From the cell containing the given text, extract its center point as (X, Y) coordinate. 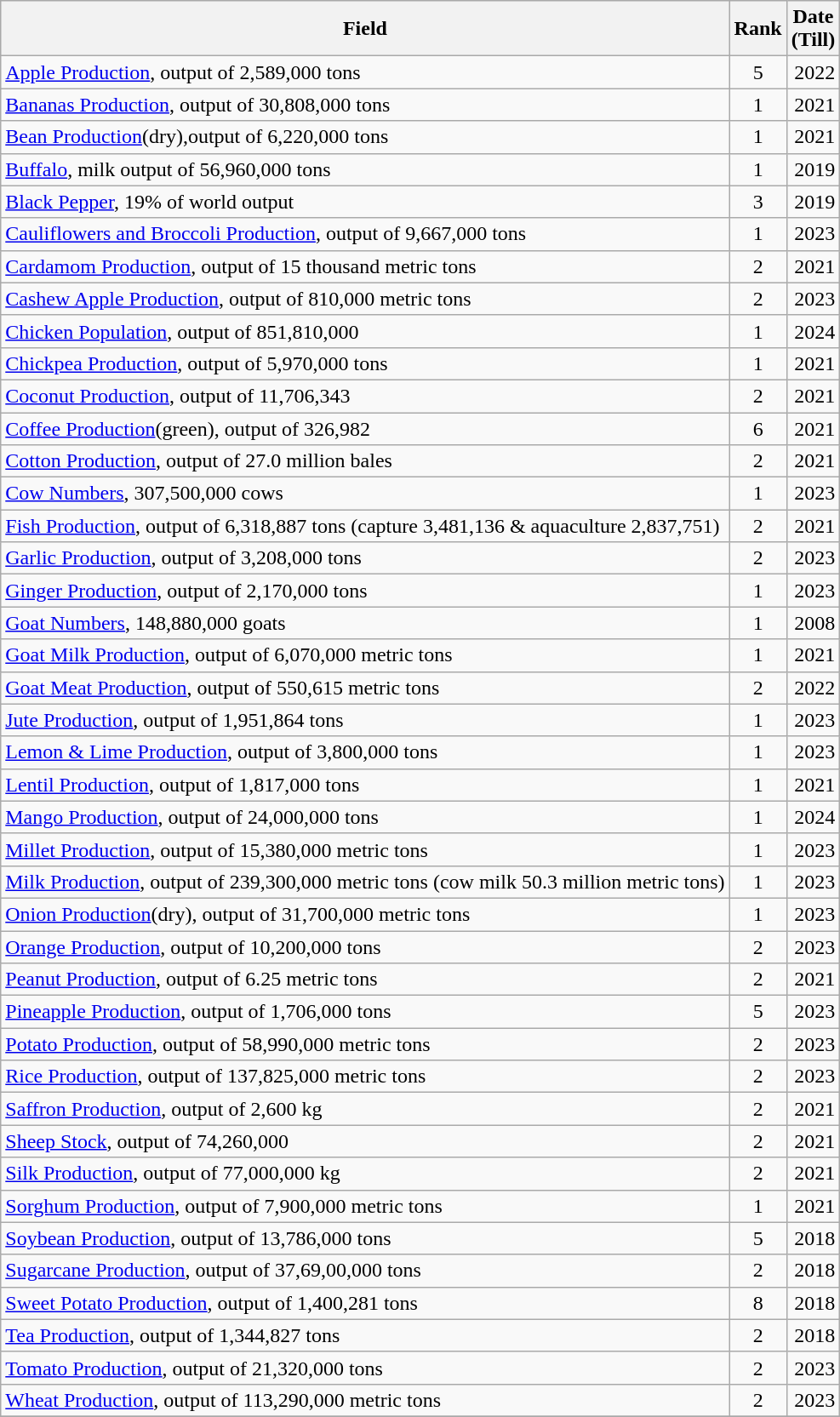
Potato Production, output of 58,990,000 metric tons (365, 1044)
Saffron Production, output of 2,600 kg (365, 1109)
Garlic Production, output of 3,208,000 tons (365, 558)
Rank (757, 29)
Tea Production, output of 1,344,827 tons (365, 1335)
Goat Meat Production, output of 550,615 metric tons (365, 688)
Rice Production, output of 137,825,000 metric tons (365, 1077)
Fish Production, output of 6,318,887 tons (capture 3,481,136 & aquaculture 2,837,751) (365, 526)
Goat Milk Production, output of 6,070,000 metric tons (365, 655)
Apple Production, output of 2,589,000 tons (365, 72)
Black Pepper, 19% of world output (365, 202)
Wheat Production, output of 113,290,000 metric tons (365, 1400)
Sugarcane Production, output of 37,69,00,000 tons (365, 1271)
6 (757, 428)
Chickpea Production, output of 5,970,000 tons (365, 363)
Coffee Production(green), output of 326,982 (365, 428)
Millet Production, output of 15,380,000 metric tons (365, 849)
Bean Production(dry),output of 6,220,000 tons (365, 137)
Sweet Potato Production, output of 1,400,281 tons (365, 1303)
Peanut Production, output of 6.25 metric tons (365, 980)
Soybean Production, output of 13,786,000 tons (365, 1238)
Ginger Production, output of 2,170,000 tons (365, 591)
Milk Production, output of 239,300,000 metric tons (cow milk 50.3 million metric tons) (365, 882)
8 (757, 1303)
Cardamom Production, output of 15 thousand metric tons (365, 266)
Sheep Stock, output of 74,260,000 (365, 1141)
Silk Production, output of 77,000,000 kg (365, 1174)
Lentil Production, output of 1,817,000 tons (365, 785)
Bananas Production, output of 30,808,000 tons (365, 105)
Orange Production, output of 10,200,000 tons (365, 947)
Buffalo, milk output of 56,960,000 tons (365, 169)
Field (365, 29)
Goat Numbers, 148,880,000 goats (365, 623)
3 (757, 202)
Pineapple Production, output of 1,706,000 tons (365, 1012)
Date(Till) (814, 29)
Cashew Apple Production, output of 810,000 metric tons (365, 299)
Cotton Production, output of 27.0 million bales (365, 461)
Lemon & Lime Production, output of 3,800,000 tons (365, 752)
Cauliflowers and Broccoli Production, output of 9,667,000 tons (365, 234)
2008 (814, 623)
Mango Production, output of 24,000,000 tons (365, 817)
Chicken Population, output of 851,810,000 (365, 331)
Coconut Production, output of 11,706,343 (365, 396)
Cow Numbers, 307,500,000 cows (365, 494)
Tomato Production, output of 21,320,000 tons (365, 1368)
Sorghum Production, output of 7,900,000 metric tons (365, 1206)
Onion Production(dry), output of 31,700,000 metric tons (365, 914)
Jute Production, output of 1,951,864 tons (365, 720)
